From the cell containing the given text, extract its center point as [X, Y] coordinate. 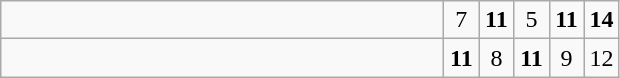
7 [462, 20]
5 [532, 20]
9 [566, 58]
12 [602, 58]
8 [496, 58]
14 [602, 20]
